Extract the [X, Y] coordinate from the center of the cell holding the provided text.  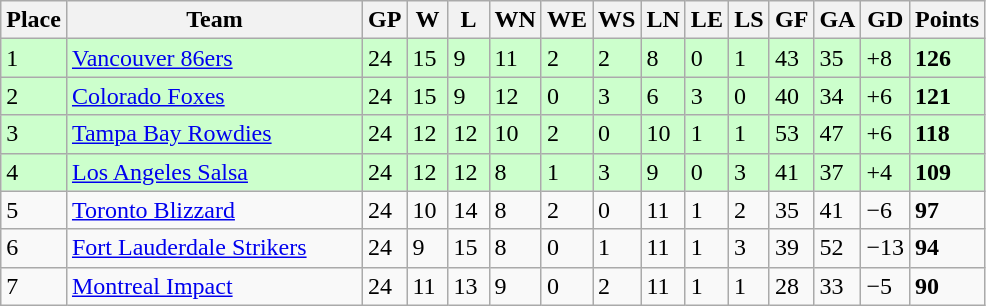
L [468, 20]
34 [838, 96]
−6 [886, 210]
53 [791, 134]
+4 [886, 172]
4 [34, 172]
Points [948, 20]
Team [214, 20]
43 [791, 58]
28 [791, 286]
WS [616, 20]
−13 [886, 248]
94 [948, 248]
LE [706, 20]
Fort Lauderdale Strikers [214, 248]
126 [948, 58]
−5 [886, 286]
121 [948, 96]
37 [838, 172]
W [428, 20]
40 [791, 96]
WN [515, 20]
GD [886, 20]
13 [468, 286]
97 [948, 210]
GF [791, 20]
5 [34, 210]
7 [34, 286]
LN [663, 20]
GA [838, 20]
33 [838, 286]
Vancouver 86ers [214, 58]
Los Angeles Salsa [214, 172]
118 [948, 134]
LS [748, 20]
Place [34, 20]
GP [385, 20]
WE [566, 20]
Montreal Impact [214, 286]
39 [791, 248]
90 [948, 286]
+8 [886, 58]
Colorado Foxes [214, 96]
Toronto Blizzard [214, 210]
14 [468, 210]
109 [948, 172]
47 [838, 134]
52 [838, 248]
Tampa Bay Rowdies [214, 134]
